Determine the (X, Y) coordinate at the center of the cell enclosing the given text.  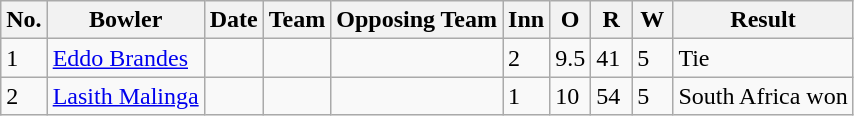
Inn (526, 20)
Date (234, 20)
Opposing Team (417, 20)
9.5 (570, 58)
No. (24, 20)
Lasith Malinga (126, 96)
R (612, 20)
10 (570, 96)
54 (612, 96)
Tie (763, 58)
Team (297, 20)
Bowler (126, 20)
South Africa won (763, 96)
W (652, 20)
41 (612, 58)
Eddo Brandes (126, 58)
Result (763, 20)
O (570, 20)
